Pinpoint the cell where the given text exists, returning its (x, y) midpoint coordinate. 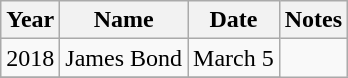
James Bond (124, 58)
Year (30, 20)
Date (234, 20)
March 5 (234, 58)
Name (124, 20)
Notes (313, 20)
2018 (30, 58)
